Find where the given text appears and provide that cell's center as [X, Y] coordinate. 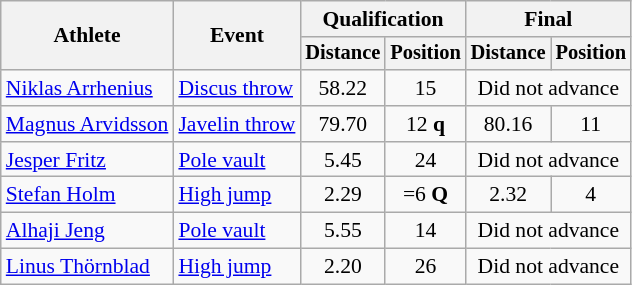
14 [425, 231]
5.45 [342, 160]
Final [548, 19]
2.32 [508, 195]
2.20 [342, 267]
Stefan Holm [88, 195]
24 [425, 160]
79.70 [342, 124]
80.16 [508, 124]
4 [591, 195]
15 [425, 88]
Qualification [382, 19]
Discus throw [236, 88]
Event [236, 36]
Alhaji Jeng [88, 231]
11 [591, 124]
12 q [425, 124]
Athlete [88, 36]
26 [425, 267]
Magnus Arvidsson [88, 124]
Jesper Fritz [88, 160]
Linus Thörnblad [88, 267]
Javelin throw [236, 124]
2.29 [342, 195]
5.55 [342, 231]
58.22 [342, 88]
Niklas Arrhenius [88, 88]
=6 Q [425, 195]
